Output the (X, Y) coordinate of the center of the cell containing the given text.  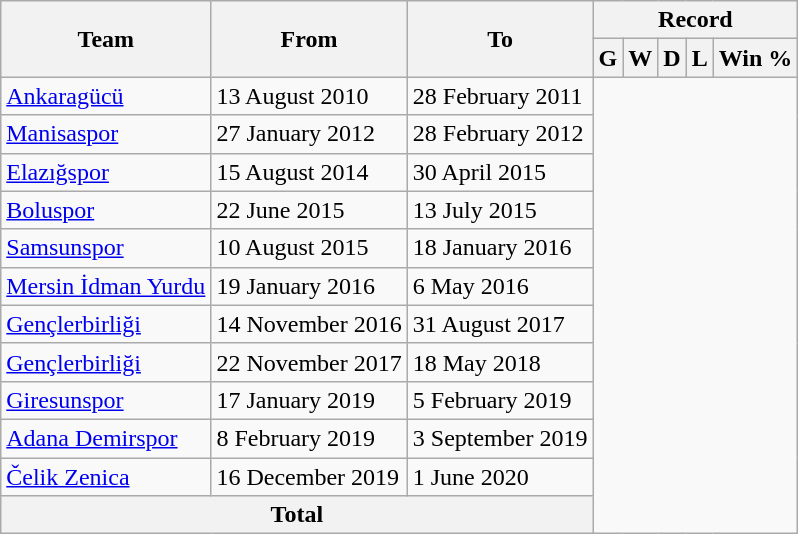
1 June 2020 (500, 477)
Čelik Zenica (106, 477)
D (672, 58)
28 February 2011 (500, 96)
28 February 2012 (500, 134)
Boluspor (106, 210)
27 January 2012 (309, 134)
W (640, 58)
15 August 2014 (309, 172)
Manisaspor (106, 134)
6 May 2016 (500, 286)
22 June 2015 (309, 210)
To (500, 39)
13 August 2010 (309, 96)
10 August 2015 (309, 248)
22 November 2017 (309, 362)
From (309, 39)
31 August 2017 (500, 324)
Elazığspor (106, 172)
19 January 2016 (309, 286)
Giresunspor (106, 400)
8 February 2019 (309, 438)
16 December 2019 (309, 477)
Ankaragücü (106, 96)
13 July 2015 (500, 210)
L (700, 58)
30 April 2015 (500, 172)
Samsunspor (106, 248)
Record (696, 20)
18 May 2018 (500, 362)
Mersin İdman Yurdu (106, 286)
3 September 2019 (500, 438)
Adana Demirspor (106, 438)
5 February 2019 (500, 400)
Team (106, 39)
G (608, 58)
17 January 2019 (309, 400)
Win % (756, 58)
Total (297, 515)
18 January 2016 (500, 248)
14 November 2016 (309, 324)
